Return [x, y] of the center of cell containing provided text 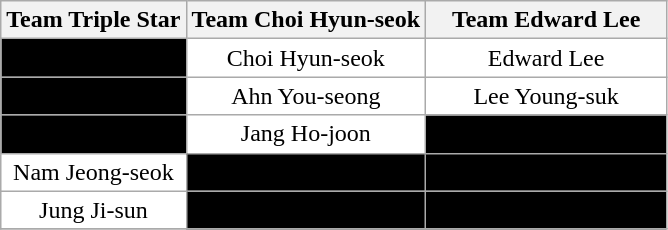
Triple Star [94, 58]
Self-Made Chef [94, 96]
Napoli Matfia [546, 172]
Ahn You-seong [306, 96]
Jang Ho-joon [306, 134]
Cooking Maniac [306, 172]
Team Edward Lee [546, 20]
Choi Hyun-seok [306, 58]
Edward Lee [546, 58]
Jung Ji-sun [94, 210]
Master of School Meals [546, 134]
Nam Jeong-seok [94, 172]
Team Choi Hyun-seok [306, 20]
Lee Young-suk [546, 96]
Team Triple Star [94, 20]
Side Dish Chef [94, 134]
Comic Book Chef [546, 210]
Auntie Omakase #1 [306, 210]
